Determine the [X, Y] coordinate at the center of the cell enclosing the given text.  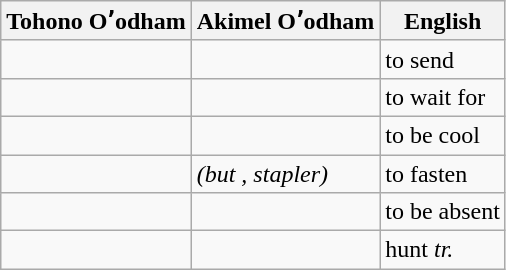
Akimel Oʼodham [286, 21]
Tohono Oʼodham [96, 21]
English [443, 21]
(but , stapler) [286, 173]
to wait for [443, 97]
to fasten [443, 173]
to send [443, 59]
hunt tr. [443, 250]
to be cool [443, 135]
to be absent [443, 212]
